For the text-containing cell, return its midpoint in [X, Y] coordinate format. 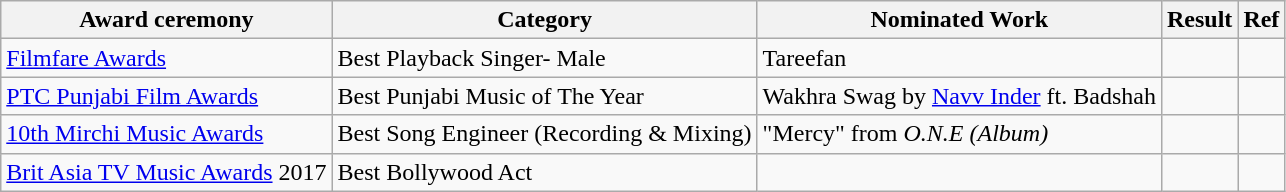
Best Punjabi Music of The Year [544, 96]
Wakhra Swag by Navv Inder ft. Badshah [959, 96]
Brit Asia TV Music Awards 2017 [166, 172]
Award ceremony [166, 20]
Result [1199, 20]
Tareefan [959, 58]
PTC Punjabi Film Awards [166, 96]
Best Playback Singer- Male [544, 58]
"Mercy" from O.N.E (Album) [959, 134]
10th Mirchi Music Awards [166, 134]
Filmfare Awards [166, 58]
Ref [1262, 20]
Best Song Engineer (Recording & Mixing) [544, 134]
Nominated Work [959, 20]
Best Bollywood Act [544, 172]
Category [544, 20]
